Identify which cell holds the provided text, then report its [x, y] central coordinate. 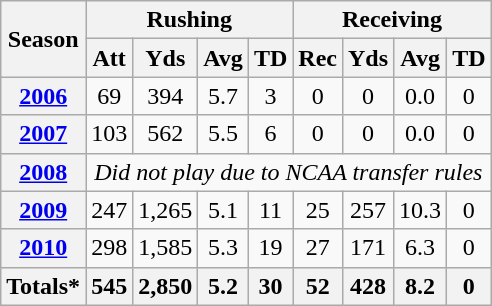
Rec [318, 58]
171 [368, 248]
2009 [44, 210]
10.3 [420, 210]
27 [318, 248]
5.2 [224, 286]
428 [368, 286]
2010 [44, 248]
247 [110, 210]
11 [270, 210]
52 [318, 286]
2008 [44, 172]
545 [110, 286]
257 [368, 210]
Season [44, 39]
298 [110, 248]
69 [110, 96]
5.5 [224, 134]
3 [270, 96]
Totals* [44, 286]
2006 [44, 96]
1,265 [166, 210]
5.3 [224, 248]
Did not play due to NCAA transfer rules [288, 172]
30 [270, 286]
6 [270, 134]
2,850 [166, 286]
2007 [44, 134]
1,585 [166, 248]
6.3 [420, 248]
103 [110, 134]
19 [270, 248]
394 [166, 96]
5.1 [224, 210]
8.2 [420, 286]
562 [166, 134]
25 [318, 210]
Rushing [190, 20]
Att [110, 58]
Receiving [392, 20]
5.7 [224, 96]
